For the text-containing cell, return its midpoint in (x, y) coordinate format. 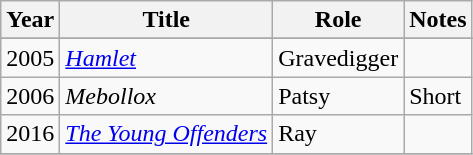
Ray (338, 134)
Year (30, 20)
Gravedigger (338, 58)
Notes (438, 20)
2005 (30, 58)
Mebollox (166, 96)
Title (166, 20)
2016 (30, 134)
2006 (30, 96)
Patsy (338, 96)
Role (338, 20)
Short (438, 96)
The Young Offenders (166, 134)
Hamlet (166, 58)
